Capture the cell that displays the provided text and extract its [x, y] central coordinate. 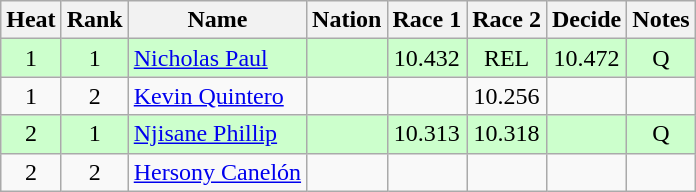
Heat [31, 20]
Nicholas Paul [217, 58]
Race 2 [507, 20]
Race 1 [427, 20]
Kevin Quintero [217, 96]
Njisane Phillip [217, 134]
10.313 [427, 134]
Hersony Canelón [217, 172]
Nation [347, 20]
10.432 [427, 58]
Notes [661, 20]
REL [507, 58]
10.256 [507, 96]
Name [217, 20]
Decide [586, 20]
10.318 [507, 134]
Rank [94, 20]
10.472 [586, 58]
